Extract the (x, y) coordinate from the center of the cell holding the provided text.  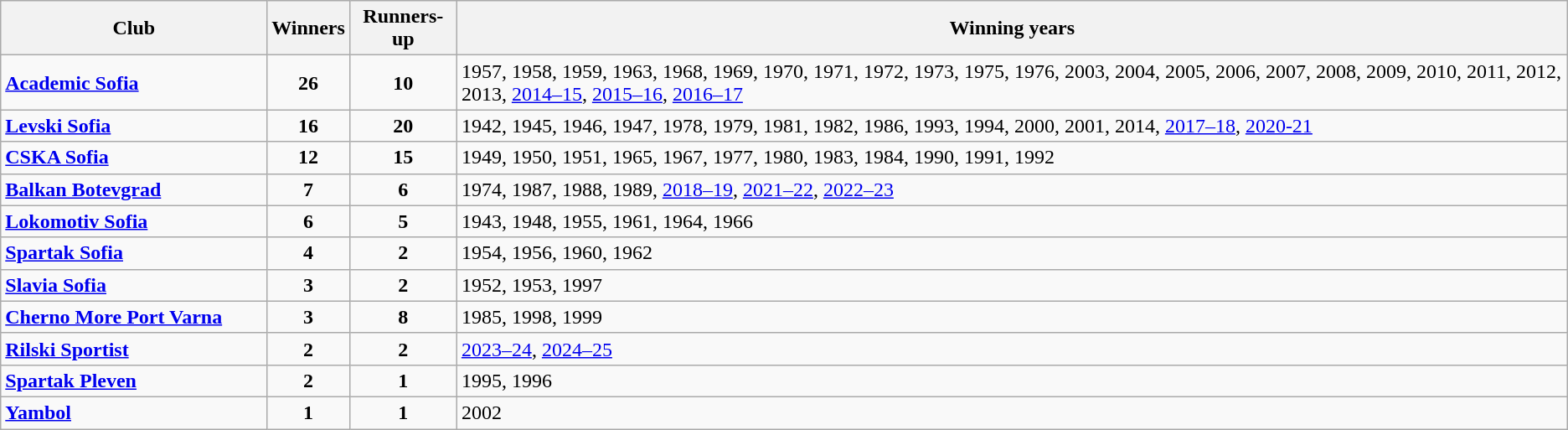
2002 (1012, 412)
Runners-up (403, 28)
Club (134, 28)
Winning years (1012, 28)
2023–24, 2024–25 (1012, 349)
16 (308, 126)
Lokomotiv Sofia (134, 221)
10 (403, 82)
15 (403, 158)
Winners (308, 28)
1949, 1950, 1951, 1965, 1967, 1977, 1980, 1983, 1984, 1990, 1991, 1992 (1012, 158)
CSKA Sofia (134, 158)
26 (308, 82)
Rilski Sportist (134, 349)
1974, 1987, 1988, 1989, 2018–19, 2021–22, 2022–23 (1012, 189)
5 (403, 221)
Yambol (134, 412)
20 (403, 126)
1954, 1956, 1960, 1962 (1012, 253)
Academic Sofia (134, 82)
1995, 1996 (1012, 381)
4 (308, 253)
Levski Sofia (134, 126)
Balkan Botevgrad (134, 189)
8 (403, 317)
Cherno More Port Varna (134, 317)
Spartak Pleven (134, 381)
1943, 1948, 1955, 1961, 1964, 1966 (1012, 221)
1952, 1953, 1997 (1012, 285)
Slavia Sofia (134, 285)
12 (308, 158)
1942, 1945, 1946, 1947, 1978, 1979, 1981, 1982, 1986, 1993, 1994, 2000, 2001, 2014, 2017–18, 2020-21 (1012, 126)
7 (308, 189)
Spartak Sofia (134, 253)
1985, 1998, 1999 (1012, 317)
